Return [X, Y] of the center of cell containing provided text 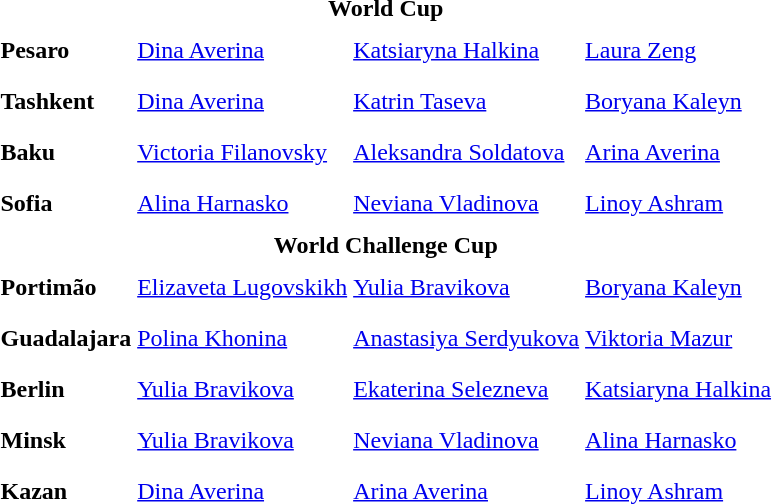
Polina Khonina [242, 338]
Aleksandra Soldatova [466, 152]
Ekaterina Selezneva [466, 389]
Alina Harnasko [242, 203]
Anastasiya Serdyukova [466, 338]
Elizaveta Lugovskikh [242, 287]
Victoria Filanovsky [242, 152]
Katrin Taseva [466, 101]
Katsiaryna Halkina [466, 50]
